From the cell containing the given text, extract its center point as [X, Y] coordinate. 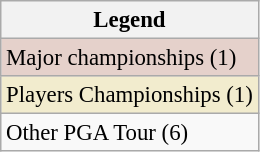
Players Championships (1) [130, 95]
Major championships (1) [130, 58]
Other PGA Tour (6) [130, 133]
Legend [130, 20]
